Return the (X, Y) coordinate for the center point of the cell that contains the specified text.  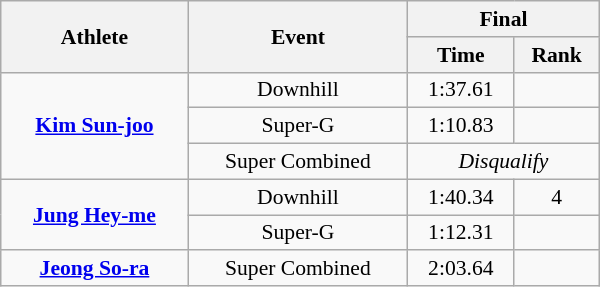
4 (556, 197)
2:03.64 (461, 269)
1:10.83 (461, 126)
Final (504, 19)
Jeong So-ra (94, 269)
1:37.61 (461, 90)
Jung Hey-me (94, 214)
Disqualify (504, 162)
Time (461, 55)
Athlete (94, 36)
Rank (556, 55)
Event (298, 36)
Kim Sun-joo (94, 126)
1:40.34 (461, 197)
1:12.31 (461, 233)
